Search for the cell housing the specified text and yield its (X, Y) center coordinate. 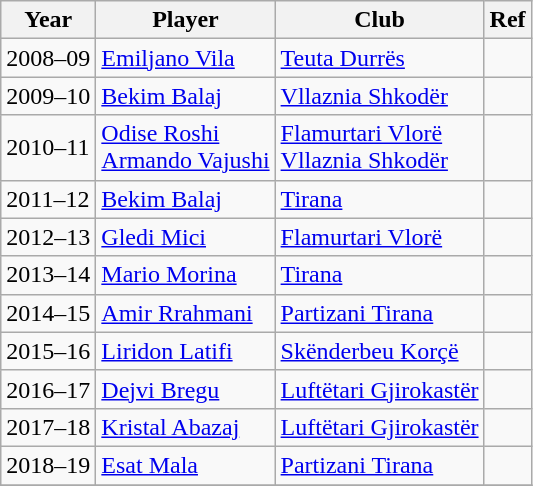
Ref (508, 20)
Club (380, 20)
Flamurtari Vlorë Vllaznia Shkodër (380, 148)
Flamurtari Vlorë (380, 237)
2017–18 (48, 427)
Dejvi Bregu (186, 389)
2013–14 (48, 275)
Emiljano Vila (186, 58)
2008–09 (48, 58)
2012–13 (48, 237)
Year (48, 20)
Liridon Latifi (186, 351)
Teuta Durrës (380, 58)
Skënderbeu Korçë (380, 351)
Esat Mala (186, 465)
2014–15 (48, 313)
Vllaznia Shkodër (380, 96)
2011–12 (48, 199)
Mario Morina (186, 275)
2018–19 (48, 465)
Player (186, 20)
2015–16 (48, 351)
Odise RoshiArmando Vajushi (186, 148)
Amir Rrahmani (186, 313)
2009–10 (48, 96)
2016–17 (48, 389)
Kristal Abazaj (186, 427)
2010–11 (48, 148)
Gledi Mici (186, 237)
